Provide the [X, Y] coordinate of the cell's center where the given text is located.  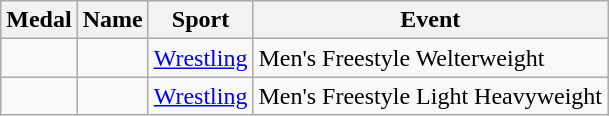
Name [112, 20]
Medal [39, 20]
Men's Freestyle Welterweight [430, 58]
Event [430, 20]
Sport [200, 20]
Men's Freestyle Light Heavyweight [430, 96]
